Detect which cell encompasses the target text, then output its [x, y] center coordinate. 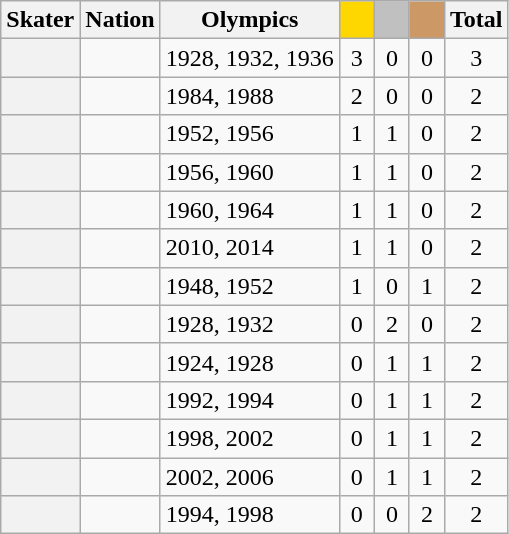
Olympics [250, 20]
1924, 1928 [250, 362]
Nation [120, 20]
1928, 1932, 1936 [250, 58]
1956, 1960 [250, 172]
1960, 1964 [250, 210]
1998, 2002 [250, 438]
2002, 2006 [250, 477]
1994, 1998 [250, 515]
1928, 1932 [250, 324]
Total [476, 20]
Skater [40, 20]
1948, 1952 [250, 286]
2010, 2014 [250, 248]
1952, 1956 [250, 134]
1984, 1988 [250, 96]
1992, 1994 [250, 400]
